For the text-containing cell, return its midpoint in [x, y] coordinate format. 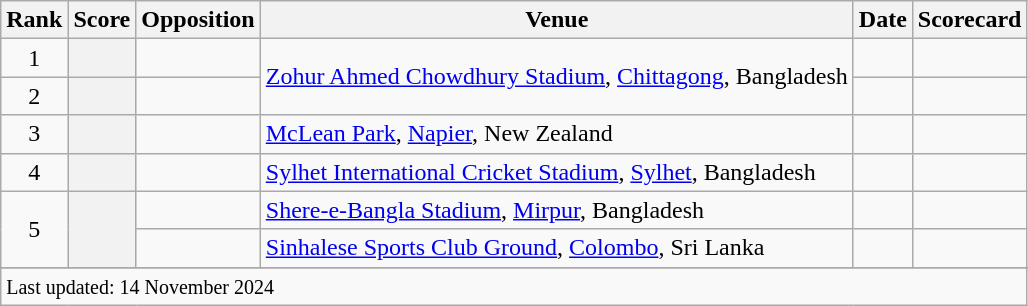
2 [34, 96]
Date [882, 20]
Sinhalese Sports Club Ground, Colombo, Sri Lanka [556, 248]
Shere-e-Bangla Stadium, Mirpur, Bangladesh [556, 210]
Last updated: 14 November 2024 [514, 286]
Venue [556, 20]
4 [34, 172]
Sylhet International Cricket Stadium, Sylhet, Bangladesh [556, 172]
1 [34, 58]
Rank [34, 20]
Scorecard [970, 20]
Score [102, 20]
3 [34, 134]
McLean Park, Napier, New Zealand [556, 134]
Opposition [198, 20]
5 [34, 229]
Zohur Ahmed Chowdhury Stadium, Chittagong, Bangladesh [556, 77]
